Provide the (x, y) coordinate of the cell's center where the given text is located.  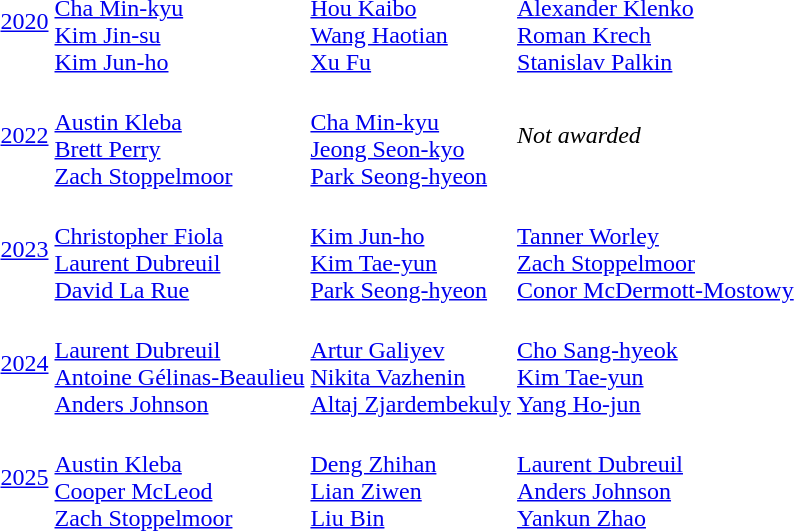
Laurent DubreuilAntoine Gélinas-BeaulieuAnders Johnson (180, 364)
Christopher FiolaLaurent DubreuilDavid La Rue (180, 250)
Artur GaliyevNikita VazheninAltaj Zjardembekuly (411, 364)
Cha Min-kyuJeong Seon-kyoPark Seong-hyeon (411, 136)
Kim Jun-hoKim Tae-yunPark Seong-hyeon (411, 250)
Austin KlebaBrett PerryZach Stoppelmoor (180, 136)
